Return the (x, y) coordinate for the center point of the cell that contains the specified text.  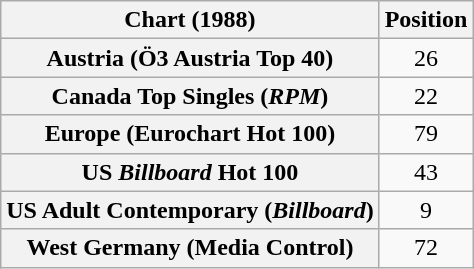
Chart (1988) (190, 20)
Position (426, 20)
Canada Top Singles (RPM) (190, 96)
Austria (Ö3 Austria Top 40) (190, 58)
22 (426, 96)
West Germany (Media Control) (190, 248)
79 (426, 134)
9 (426, 210)
26 (426, 58)
US Billboard Hot 100 (190, 172)
US Adult Contemporary (Billboard) (190, 210)
72 (426, 248)
43 (426, 172)
Europe (Eurochart Hot 100) (190, 134)
